Capture the cell that displays the provided text and extract its [x, y] central coordinate. 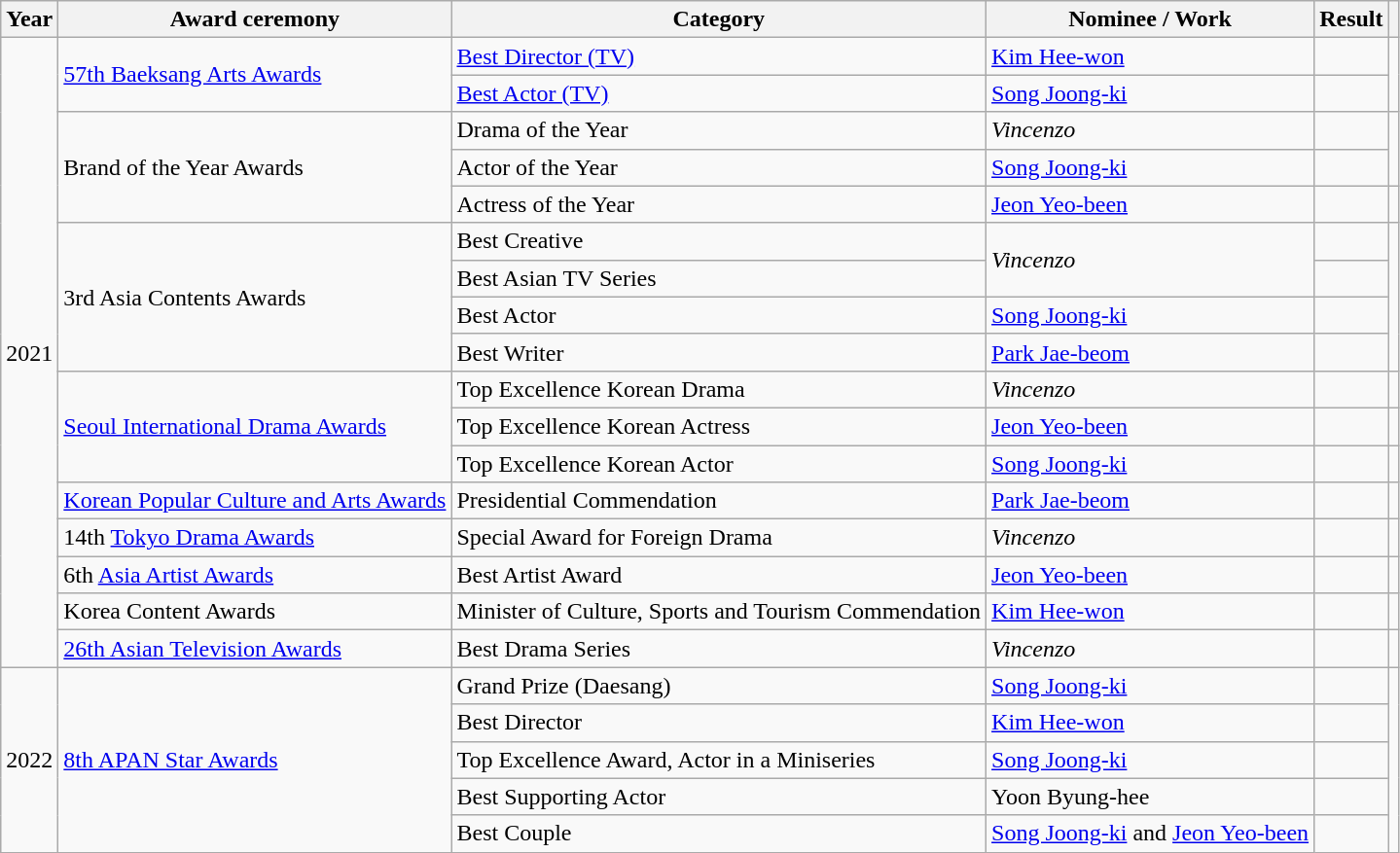
Best Director [719, 723]
Best Couple [719, 834]
Best Actor (TV) [719, 93]
Actor of the Year [719, 167]
Top Excellence Korean Actress [719, 426]
Best Drama Series [719, 649]
2021 [29, 352]
Song Joong-ki and Jeon Yeo-been [1150, 834]
Drama of the Year [719, 130]
2022 [29, 760]
Nominee / Work [1150, 19]
8th APAN Star Awards [255, 760]
Top Excellence Korean Drama [719, 389]
Best Creative [719, 241]
Result [1351, 19]
26th Asian Television Awards [255, 649]
Korea Content Awards [255, 612]
Seoul International Drama Awards [255, 426]
Top Excellence Korean Actor [719, 464]
Award ceremony [255, 19]
Special Award for Foreign Drama [719, 538]
Minister of Culture, Sports and Tourism Commendation [719, 612]
Best Asian TV Series [719, 278]
Korean Popular Culture and Arts Awards [255, 501]
Grand Prize (Daesang) [719, 686]
14th Tokyo Drama Awards [255, 538]
Best Actor [719, 315]
Yoon Byung-hee [1150, 797]
Best Director (TV) [719, 56]
Best Supporting Actor [719, 797]
Presidential Commendation [719, 501]
Category [719, 19]
Best Writer [719, 352]
57th Baeksang Arts Awards [255, 75]
Top Excellence Award, Actor in a Miniseries [719, 760]
Year [29, 19]
6th Asia Artist Awards [255, 575]
Brand of the Year Awards [255, 167]
Actress of the Year [719, 204]
Best Artist Award [719, 575]
3rd Asia Contents Awards [255, 297]
